Return the [x, y] coordinate for the center point of the cell that contains the specified text.  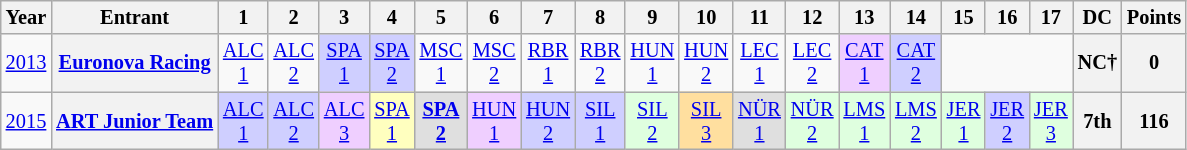
Year [26, 17]
SIL1 [600, 121]
4 [392, 17]
SIL3 [706, 121]
ALC3 [344, 121]
13 [864, 17]
116 [1154, 121]
MSC1 [442, 63]
CAT2 [916, 63]
Points [1154, 17]
JER3 [1051, 121]
LEC1 [760, 63]
0 [1154, 63]
8 [600, 17]
JER1 [964, 121]
DC [1098, 17]
15 [964, 17]
ART Junior Team [134, 121]
1 [243, 17]
9 [652, 17]
17 [1051, 17]
5 [442, 17]
NC† [1098, 63]
SIL2 [652, 121]
2 [293, 17]
6 [494, 17]
7th [1098, 121]
2015 [26, 121]
LMS1 [864, 121]
CAT1 [864, 63]
RBR2 [600, 63]
JER2 [1007, 121]
2013 [26, 63]
MSC2 [494, 63]
RBR1 [548, 63]
3 [344, 17]
Euronova Racing [134, 63]
LMS2 [916, 121]
Entrant [134, 17]
11 [760, 17]
NÜR2 [812, 121]
NÜR1 [760, 121]
10 [706, 17]
16 [1007, 17]
7 [548, 17]
14 [916, 17]
12 [812, 17]
LEC2 [812, 63]
